Provide the (X, Y) coordinate of the cell's center where the given text is located.  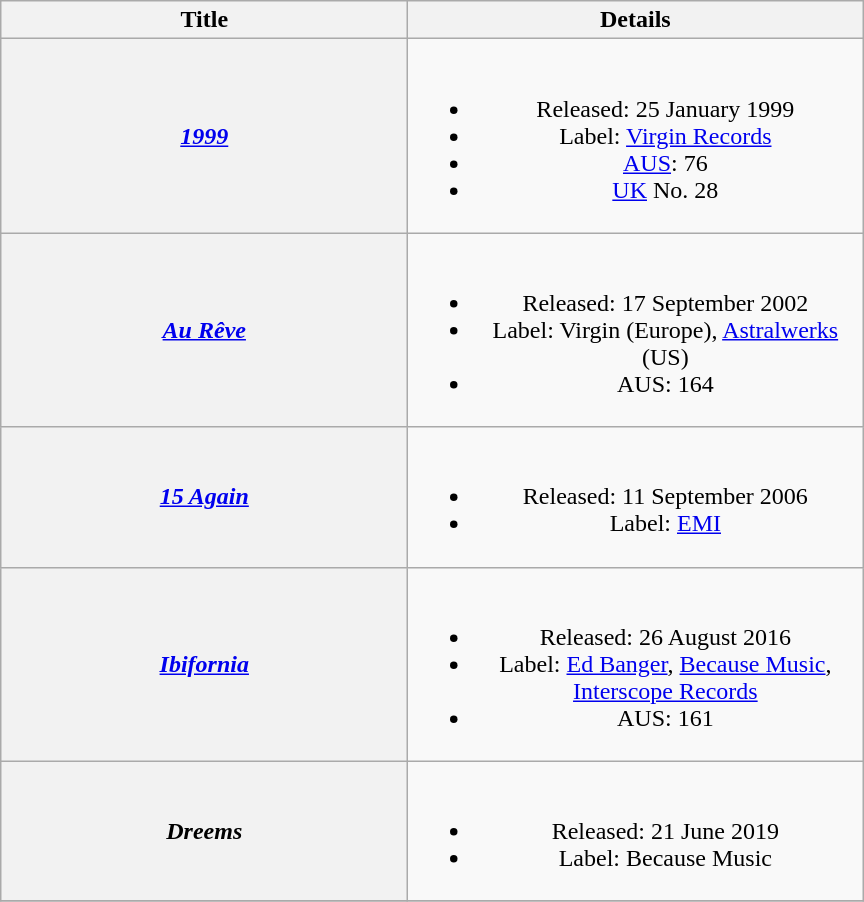
Ibifornia (204, 664)
Released: 26 August 2016Label: Ed Banger, Because Music, Interscope RecordsAUS: 161 (636, 664)
Released: 17 September 2002Label: Virgin (Europe), Astralwerks (US)AUS: 164 (636, 330)
Released: 21 June 2019Label: Because Music (636, 831)
Dreems (204, 831)
Au Rêve (204, 330)
Released: 25 January 1999Label: Virgin RecordsAUS: 76UK No. 28 (636, 136)
1999 (204, 136)
Details (636, 20)
Released: 11 September 2006Label: EMI (636, 497)
15 Again (204, 497)
Title (204, 20)
